Search for the cell housing the specified text and yield its (X, Y) center coordinate. 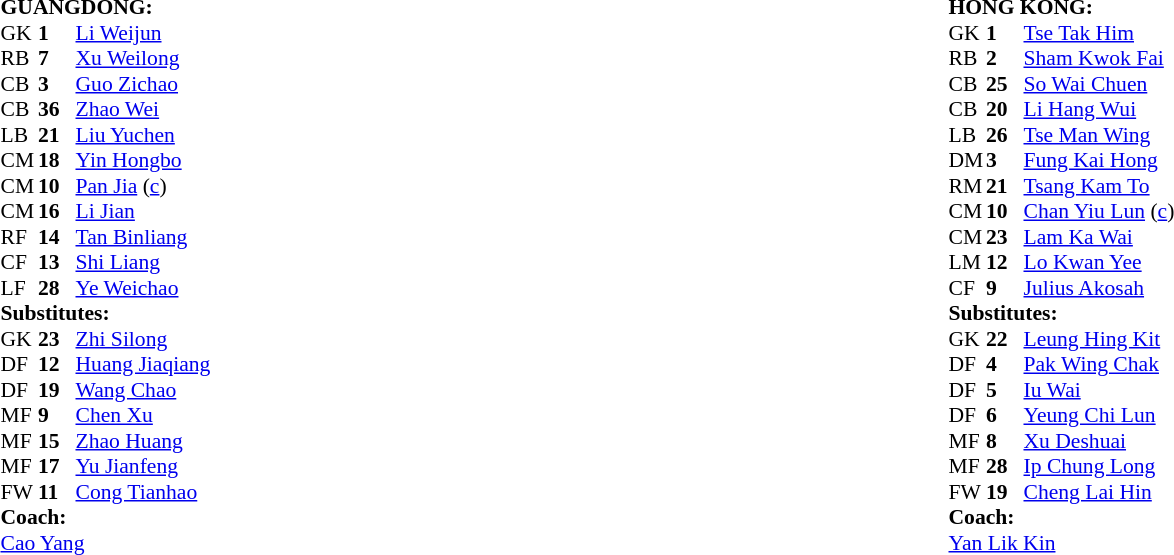
4 (1005, 365)
25 (1005, 84)
6 (1005, 415)
DM (967, 161)
Zhi Silong (144, 339)
Liu Yuchen (144, 135)
22 (1005, 339)
Cong Tianhao (144, 492)
Xu Weilong (144, 59)
LF (19, 288)
RF (19, 237)
Li Jian (144, 211)
Yin Hongbo (144, 161)
Yu Jianfeng (144, 467)
Huang Jiaqiang (144, 365)
7 (57, 59)
Li Weijun (144, 33)
8 (1005, 441)
Tan Binliang (144, 237)
36 (57, 109)
Zhao Wei (144, 109)
Zhao Huang (144, 441)
11 (57, 492)
18 (57, 161)
Pan Jia (c) (144, 186)
20 (1005, 109)
5 (1005, 390)
Shi Liang (144, 263)
26 (1005, 135)
14 (57, 237)
13 (57, 263)
LM (967, 263)
Ye Weichao (144, 288)
Chen Xu (144, 415)
15 (57, 441)
2 (1005, 59)
Wang Chao (144, 390)
Guo Zichao (144, 84)
17 (57, 467)
16 (57, 211)
RM (967, 186)
